Locate the cell with the specified text and output its [x, y] center coordinate. 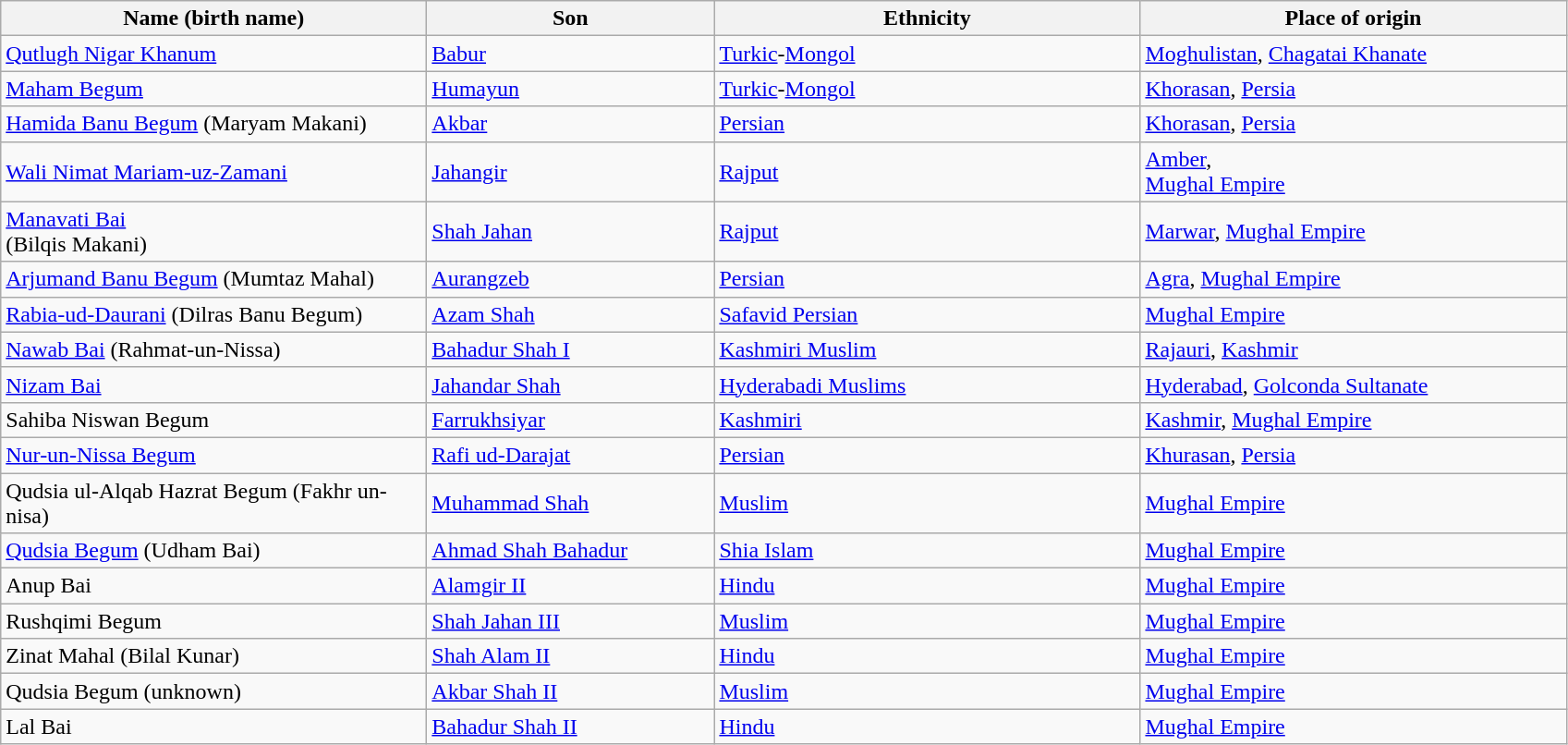
Khurasan, Persia [1353, 455]
Son [571, 18]
Qudsia ul-Alqab Hazrat Begum (Fakhr un-nisa) [214, 503]
Shia Islam [928, 551]
Bahadur Shah I [571, 349]
Akbar Shah II [571, 691]
Kashmir, Mughal Empire [1353, 420]
Anup Bai [214, 586]
Nur-un-Nissa Begum [214, 455]
Ahmad Shah Bahadur [571, 551]
Farrukhsiyar [571, 420]
Nizam Bai [214, 385]
Shah Jahan [571, 231]
Nawab Bai (Rahmat-un-Nissa) [214, 349]
Rafi ud-Darajat [571, 455]
Agra, Mughal Empire [1353, 279]
Hyderabadi Muslims [928, 385]
Name (birth name) [214, 18]
Rushqimi Begum [214, 621]
Kashmiri [928, 420]
Muhammad Shah [571, 503]
Rabia-ud-Daurani (Dilras Banu Begum) [214, 314]
Shah Alam II [571, 656]
Hyderabad, Golconda Sultanate [1353, 385]
Alamgir II [571, 586]
Qudsia Begum (unknown) [214, 691]
Jahangir [571, 172]
Place of origin [1353, 18]
Kashmiri Muslim [928, 349]
Arjumand Banu Begum (Mumtaz Mahal) [214, 279]
Lal Bai [214, 727]
Marwar, Mughal Empire [1353, 231]
Humayun [571, 89]
Jahandar Shah [571, 385]
Amber,Mughal Empire [1353, 172]
Aurangzeb [571, 279]
Zinat Mahal (Bilal Kunar) [214, 656]
Manavati Bai (Bilqis Makani) [214, 231]
Qutlugh Nigar Khanum [214, 54]
Rajauri, Kashmir [1353, 349]
Azam Shah [571, 314]
Hamida Banu Begum (Maryam Makani) [214, 124]
Bahadur Shah II [571, 727]
Babur [571, 54]
Shah Jahan III [571, 621]
Maham Begum [214, 89]
Qudsia Begum (Udham Bai) [214, 551]
Safavid Persian [928, 314]
Sahiba Niswan Begum [214, 420]
Ethnicity [928, 18]
Wali Nimat Mariam-uz-Zamani [214, 172]
Akbar [571, 124]
Moghulistan, Chagatai Khanate [1353, 54]
